Return [X, Y] of the center of cell containing provided text 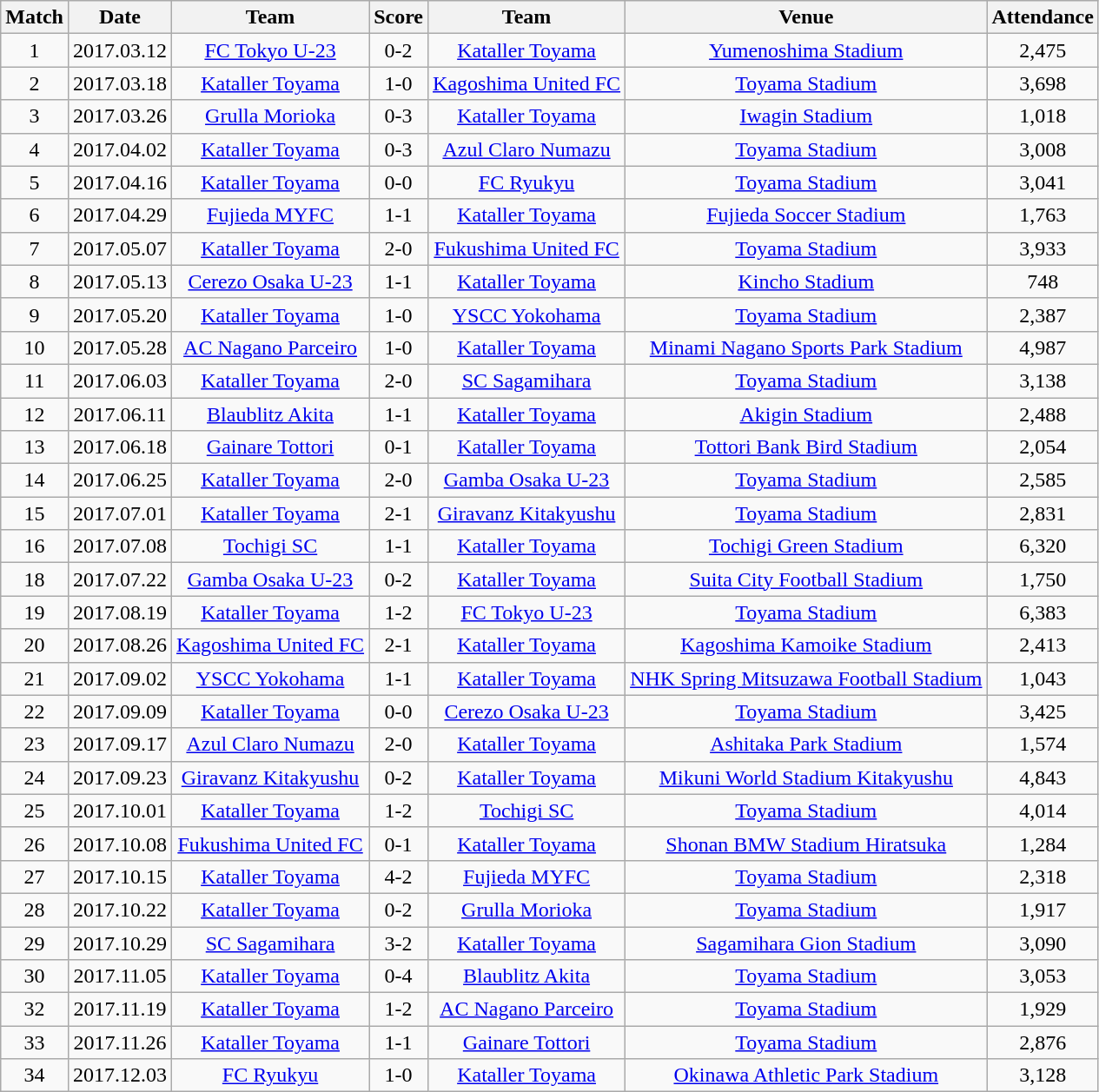
3,128 [1043, 1075]
30 [35, 976]
748 [1043, 281]
18 [35, 579]
Iwagin Stadium [806, 116]
23 [35, 745]
2017.09.02 [120, 678]
2017.07.01 [120, 513]
2,585 [1043, 480]
Mikuni World Stadium Kitakyushu [806, 778]
1,929 [1043, 1009]
2017.06.03 [120, 381]
2017.06.18 [120, 447]
2017.04.29 [120, 215]
3 [35, 116]
2017.09.23 [120, 778]
2017.07.08 [120, 546]
2017.08.19 [120, 612]
3,053 [1043, 976]
2017.09.09 [120, 711]
2017.10.22 [120, 910]
4,987 [1043, 347]
3-2 [399, 943]
22 [35, 711]
14 [35, 480]
1 [35, 50]
2,831 [1043, 513]
Venue [806, 17]
1,284 [1043, 844]
2,054 [1043, 447]
Suita City Football Stadium [806, 579]
3,008 [1043, 149]
2 [35, 83]
1,750 [1043, 579]
3,933 [1043, 248]
Akigin Stadium [806, 414]
10 [35, 347]
Okinawa Athletic Park Stadium [806, 1075]
2017.04.16 [120, 182]
19 [35, 612]
4-2 [399, 877]
6,320 [1043, 546]
1,763 [1043, 215]
Date [120, 17]
8 [35, 281]
6 [35, 215]
2017.05.20 [120, 314]
1,917 [1043, 910]
Tottori Bank Bird Stadium [806, 447]
4,014 [1043, 811]
12 [35, 414]
32 [35, 1009]
2017.11.19 [120, 1009]
33 [35, 1042]
34 [35, 1075]
25 [35, 811]
2,876 [1043, 1042]
Match [35, 17]
2017.03.12 [120, 50]
7 [35, 248]
2017.10.15 [120, 877]
1,018 [1043, 116]
2017.05.07 [120, 248]
13 [35, 447]
2017.11.05 [120, 976]
26 [35, 844]
15 [35, 513]
21 [35, 678]
3,041 [1043, 182]
9 [35, 314]
Fujieda Soccer Stadium [806, 215]
2017.10.01 [120, 811]
29 [35, 943]
5 [35, 182]
2017.05.28 [120, 347]
2017.09.17 [120, 745]
2017.12.03 [120, 1075]
28 [35, 910]
Yumenoshima Stadium [806, 50]
2017.06.25 [120, 480]
6,383 [1043, 612]
2017.03.18 [120, 83]
11 [35, 381]
Kagoshima Kamoike Stadium [806, 645]
Minami Nagano Sports Park Stadium [806, 347]
Sagamihara Gion Stadium [806, 943]
0-4 [399, 976]
2017.06.11 [120, 414]
Shonan BMW Stadium Hiratsuka [806, 844]
Ashitaka Park Stadium [806, 745]
2,488 [1043, 414]
Kincho Stadium [806, 281]
NHK Spring Mitsuzawa Football Stadium [806, 678]
Attendance [1043, 17]
2017.04.02 [120, 149]
2,318 [1043, 877]
2017.08.26 [120, 645]
1,043 [1043, 678]
1,574 [1043, 745]
Tochigi Green Stadium [806, 546]
2017.11.26 [120, 1042]
4,843 [1043, 778]
24 [35, 778]
2,475 [1043, 50]
2017.10.08 [120, 844]
2017.10.29 [120, 943]
3,138 [1043, 381]
27 [35, 877]
16 [35, 546]
3,090 [1043, 943]
3,698 [1043, 83]
Score [399, 17]
4 [35, 149]
2,387 [1043, 314]
20 [35, 645]
3,425 [1043, 711]
2017.07.22 [120, 579]
2017.05.13 [120, 281]
2,413 [1043, 645]
2017.03.26 [120, 116]
